Identify which cell holds the provided text, then report its [x, y] central coordinate. 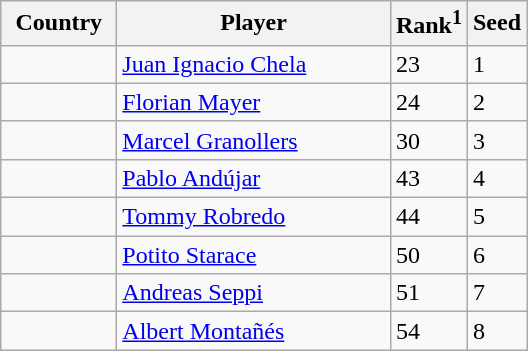
4 [496, 178]
6 [496, 255]
Florian Mayer [254, 102]
23 [428, 64]
2 [496, 102]
7 [496, 293]
Pablo Andújar [254, 178]
1 [496, 64]
Country [59, 24]
Juan Ignacio Chela [254, 64]
Rank1 [428, 24]
43 [428, 178]
Player [254, 24]
Seed [496, 24]
Albert Montañés [254, 331]
44 [428, 217]
Marcel Granollers [254, 140]
3 [496, 140]
5 [496, 217]
50 [428, 255]
51 [428, 293]
Andreas Seppi [254, 293]
Potito Starace [254, 255]
30 [428, 140]
54 [428, 331]
8 [496, 331]
Tommy Robredo [254, 217]
24 [428, 102]
